Extract the (X, Y) coordinate from the center of the cell holding the provided text.  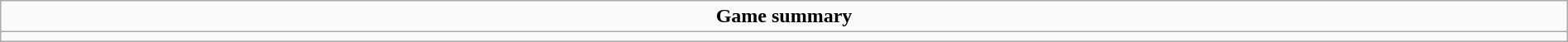
Game summary (784, 16)
